Scan for the cell matching the given text and deliver its (X, Y) coordinate at center. 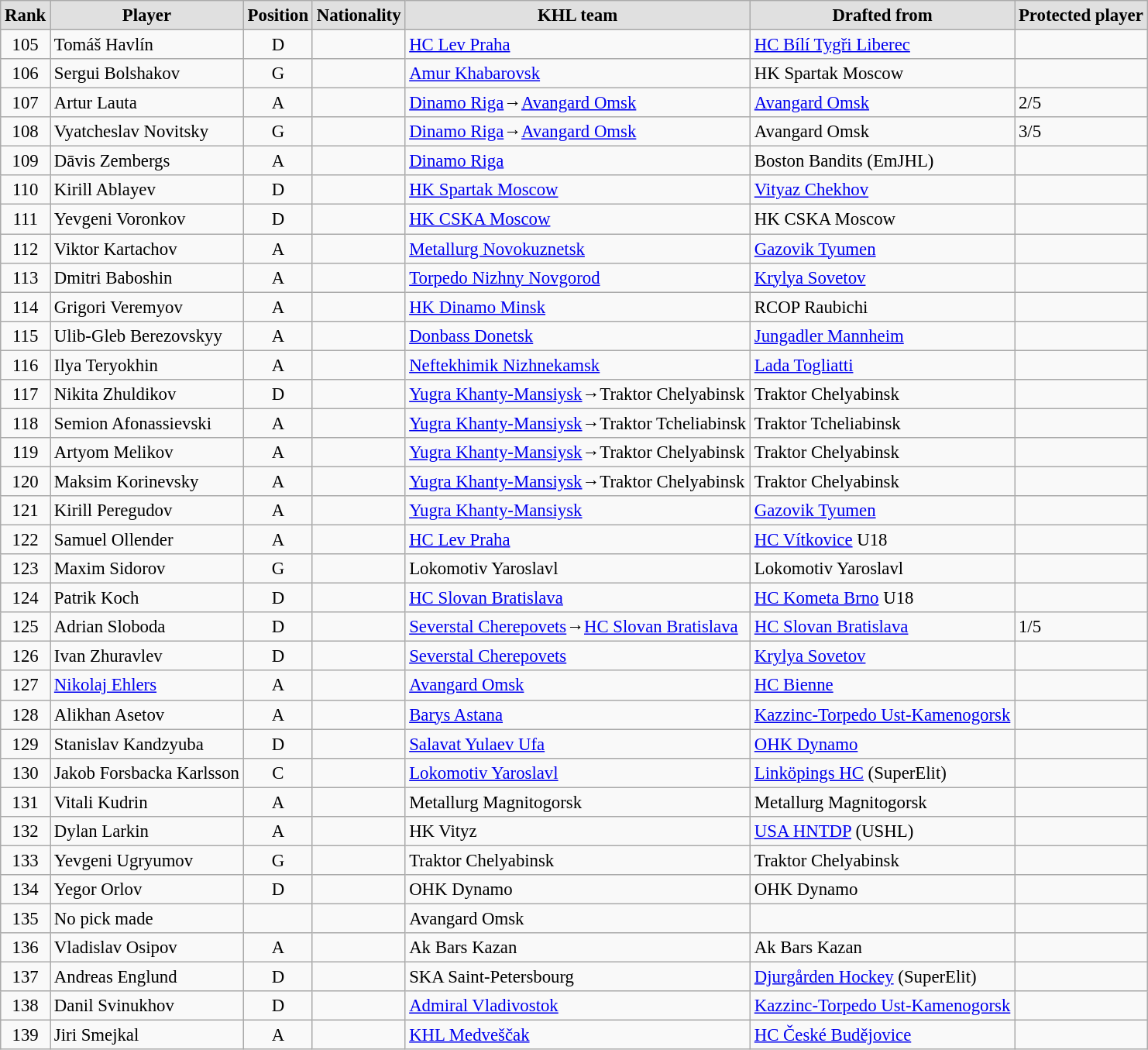
134 (26, 890)
Lada Togliatti (882, 365)
129 (26, 744)
Torpedo Nizhny Novgorod (578, 277)
121 (26, 511)
Jungadler Mannheim (882, 336)
105 (26, 45)
132 (26, 831)
Position (277, 15)
Protected player (1081, 15)
Adrian Sloboda (147, 627)
Nikita Zhuldikov (147, 394)
HC České Budějovice (882, 1035)
122 (26, 540)
Amur Khabarovsk (578, 74)
139 (26, 1035)
Dylan Larkin (147, 831)
133 (26, 860)
Sergui Bolshakov (147, 74)
109 (26, 161)
Severstal Cherepovets (578, 656)
112 (26, 249)
131 (26, 802)
C (277, 773)
Kirill Ablayev (147, 190)
Samuel Ollender (147, 540)
Grigori Veremyov (147, 307)
1/5 (1081, 627)
107 (26, 103)
Donbass Donetsk (578, 336)
Ivan Zhuravlev (147, 656)
114 (26, 307)
Jiri Smejkal (147, 1035)
Kirill Peregudov (147, 511)
Maxim Sidorov (147, 569)
SKA Saint-Petersbourg (578, 977)
Ilya Teryokhin (147, 365)
117 (26, 394)
Dinamo Riga (578, 161)
120 (26, 481)
Vyatcheslav Novitsky (147, 132)
Nationality (358, 15)
Rank (26, 15)
128 (26, 714)
HK Dinamo Minsk (578, 307)
111 (26, 219)
Yevgeni Voronkov (147, 219)
130 (26, 773)
Yugra Khanty-Mansiysk (578, 511)
Player (147, 15)
Artur Lauta (147, 103)
Danil Svinukhov (147, 1006)
135 (26, 918)
HK Vityz (578, 831)
113 (26, 277)
123 (26, 569)
RCOP Raubichi (882, 307)
138 (26, 1006)
108 (26, 132)
106 (26, 74)
2/5 (1081, 103)
Neftekhimik Nizhnekamsk (578, 365)
124 (26, 598)
Admiral Vladivostok (578, 1006)
Artyom Melikov (147, 453)
Nikolaj Ehlers (147, 686)
Dāvis Zembergs (147, 161)
Metallurg Novokuznetsk (578, 249)
136 (26, 948)
Djurgården Hockey (SuperElit) (882, 977)
110 (26, 190)
HC Kometa Brno U18 (882, 598)
Vitali Kudrin (147, 802)
116 (26, 365)
HC Vítkovice U18 (882, 540)
127 (26, 686)
Barys Astana (578, 714)
Tomáš Havlín (147, 45)
No pick made (147, 918)
Yugra Khanty-Mansiysk→Traktor Tcheliabinsk (578, 423)
HC Bienne (882, 686)
Viktor Kartachov (147, 249)
HC Bílí Tygři Liberec (882, 45)
KHL Medveščak (578, 1035)
Yevgeni Ugryumov (147, 860)
Jakob Forsbacka Karlsson (147, 773)
Vladislav Osipov (147, 948)
Vityaz Chekhov (882, 190)
3/5 (1081, 132)
Dmitri Baboshin (147, 277)
Andreas Englund (147, 977)
Patrik Koch (147, 598)
Yegor Orlov (147, 890)
Severstal Cherepovets→HC Slovan Bratislava (578, 627)
Salavat Yulaev Ufa (578, 744)
137 (26, 977)
Boston Bandits (EmJHL) (882, 161)
KHL team (578, 15)
Alikhan Asetov (147, 714)
USA HNTDP (USHL) (882, 831)
Ulib-Gleb Berezovskyy (147, 336)
Maksim Korinevsky (147, 481)
Linköpings HC (SuperElit) (882, 773)
Traktor Tcheliabinsk (882, 423)
Stanislav Kandzyuba (147, 744)
115 (26, 336)
Drafted from (882, 15)
119 (26, 453)
118 (26, 423)
Semion Afonassievski (147, 423)
126 (26, 656)
125 (26, 627)
